Search for the cell housing the specified text and yield its [x, y] center coordinate. 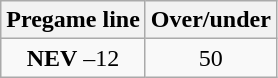
50 [210, 58]
Pregame line [74, 20]
NEV –12 [74, 58]
Over/under [210, 20]
